Locate the cell with the specified text and output its [x, y] center coordinate. 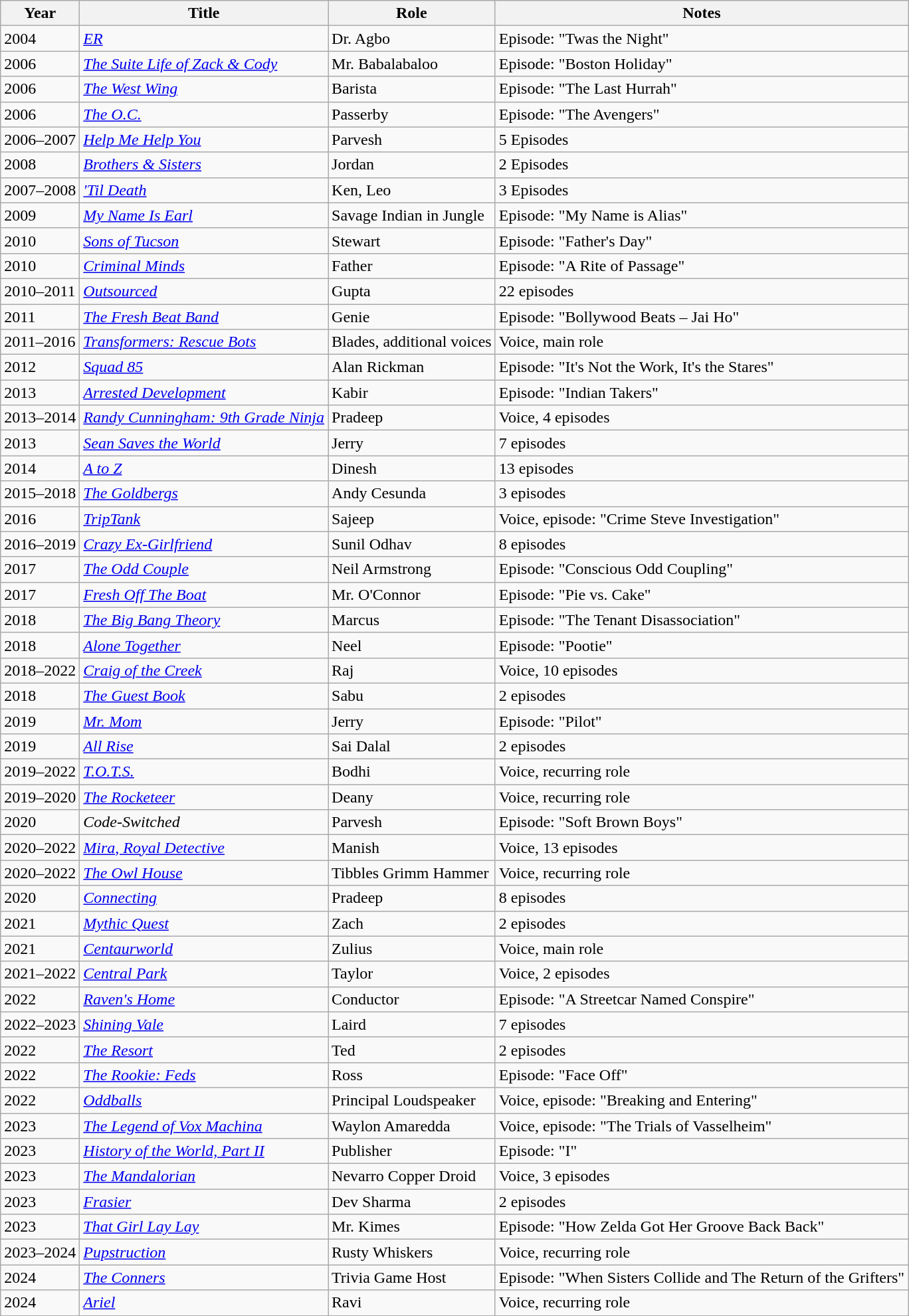
The Conners [204, 1277]
Episode: "Twas the Night" [702, 39]
Publisher [412, 1151]
Waylon Amaredda [412, 1126]
Episode: "A Rite of Passage" [702, 266]
T.O.T.S. [204, 772]
Stewart [412, 240]
3 episodes [702, 494]
Episode: "Soft Brown Boys" [702, 822]
The Big Bang Theory [204, 620]
Rusty Whiskers [412, 1252]
Episode: "My Name is Alias" [702, 215]
2013–2014 [40, 418]
The Suite Life of Zack & Cody [204, 64]
Voice, 10 episodes [702, 670]
Trivia Game Host [412, 1277]
2012 [40, 367]
Ravi [412, 1303]
Dev Sharma [412, 1202]
Episode: "A Streetcar Named Conspire" [702, 999]
Nevarro Copper Droid [412, 1176]
Title [204, 13]
Zach [412, 923]
Ted [412, 1050]
2015–2018 [40, 494]
That Girl Lay Lay [204, 1227]
Transformers: Rescue Bots [204, 342]
Taylor [412, 974]
Crazy Ex-Girlfriend [204, 544]
Arrested Development [204, 393]
Marcus [412, 620]
The O.C. [204, 114]
TripTank [204, 519]
Role [412, 13]
Alone Together [204, 645]
Voice, 3 episodes [702, 1176]
Episode: "Boston Holiday" [702, 64]
Central Park [204, 974]
Voice, episode: "The Trials of Vasselheim" [702, 1126]
2007–2008 [40, 190]
Sai Dalal [412, 747]
3 Episodes [702, 190]
Fresh Off The Boat [204, 595]
The Odd Couple [204, 569]
Sean Saves the World [204, 443]
Ross [412, 1075]
My Name Is Earl [204, 215]
Principal Loudspeaker [412, 1100]
Episode: "Pilot" [702, 721]
Squad 85 [204, 367]
Episode: "Father's Day" [702, 240]
2006–2007 [40, 140]
2019–2022 [40, 772]
Episode: "Indian Takers" [702, 393]
Dinesh [412, 468]
Code-Switched [204, 822]
Deany [412, 797]
Shining Vale [204, 1024]
Neel [412, 645]
Episode: "The Tenant Disassociation" [702, 620]
Mr. O'Connor [412, 595]
2011 [40, 317]
Mr. Mom [204, 721]
Ariel [204, 1303]
2008 [40, 165]
A to Z [204, 468]
Sunil Odhav [412, 544]
The Guest Book [204, 696]
Frasier [204, 1202]
Manish [412, 848]
2009 [40, 215]
2022–2023 [40, 1024]
Criminal Minds [204, 266]
Blades, additional voices [412, 342]
Sabu [412, 696]
Zulius [412, 949]
The Legend of Vox Machina [204, 1126]
Episode: "How Zelda Got Her Groove Back Back" [702, 1227]
All Rise [204, 747]
2010–2011 [40, 291]
Neil Armstrong [412, 569]
Episode: "When Sisters Collide and The Return of the Grifters" [702, 1277]
Episode: "Face Off" [702, 1075]
2016 [40, 519]
Savage Indian in Jungle [412, 215]
2004 [40, 39]
Kabir [412, 393]
2011–2016 [40, 342]
Mythic Quest [204, 923]
Episode: "Pie vs. Cake" [702, 595]
Episode: "Pootie" [702, 645]
Episode: "Bollywood Beats – Jai Ho" [702, 317]
2014 [40, 468]
Raj [412, 670]
The Fresh Beat Band [204, 317]
Year [40, 13]
5 Episodes [702, 140]
Episode: "It's Not the Work, It's the Stares" [702, 367]
The West Wing [204, 89]
Help Me Help You [204, 140]
'Til Death [204, 190]
Sons of Tucson [204, 240]
Notes [702, 13]
The Goldbergs [204, 494]
Alan Rickman [412, 367]
Barista [412, 89]
Mr. Babalabaloo [412, 64]
Randy Cunningham: 9th Grade Ninja [204, 418]
The Resort [204, 1050]
Raven's Home [204, 999]
Episode: "I" [702, 1151]
Connecting [204, 898]
Episode: "The Avengers" [702, 114]
Dr. Agbo [412, 39]
2016–2019 [40, 544]
Oddballs [204, 1100]
Sajeep [412, 519]
Ken, Leo [412, 190]
2 Episodes [702, 165]
Father [412, 266]
The Rocketeer [204, 797]
Centaurworld [204, 949]
Episode: "Conscious Odd Coupling" [702, 569]
Laird [412, 1024]
The Rookie: Feds [204, 1075]
Voice, 2 episodes [702, 974]
Voice, episode: "Crime Steve Investigation" [702, 519]
Voice, 4 episodes [702, 418]
Outsourced [204, 291]
Mr. Kimes [412, 1227]
Tibbles Grimm Hammer [412, 873]
History of the World, Part II [204, 1151]
Passerby [412, 114]
Pupstruction [204, 1252]
Voice, 13 episodes [702, 848]
22 episodes [702, 291]
The Mandalorian [204, 1176]
Craig of the Creek [204, 670]
2021–2022 [40, 974]
2023–2024 [40, 1252]
2018–2022 [40, 670]
Jordan [412, 165]
Conductor [412, 999]
Episode: "The Last Hurrah" [702, 89]
Andy Cesunda [412, 494]
ER [204, 39]
Mira, Royal Detective [204, 848]
2019–2020 [40, 797]
Gupta [412, 291]
Voice, episode: "Breaking and Entering" [702, 1100]
13 episodes [702, 468]
The Owl House [204, 873]
Bodhi [412, 772]
Genie [412, 317]
Brothers & Sisters [204, 165]
